Return the (x, y) coordinate for the center point of the cell that contains the specified text.  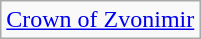
Crown of Zvonimir (100, 20)
